Return [x, y] of the center of cell containing provided text 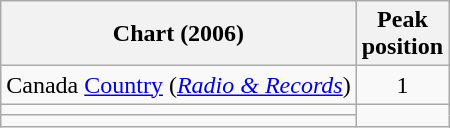
Canada Country (Radio & Records) [178, 85]
Peakposition [402, 34]
1 [402, 85]
Chart (2006) [178, 34]
